Determine the (X, Y) coordinate at the center of the cell enclosing the given text.  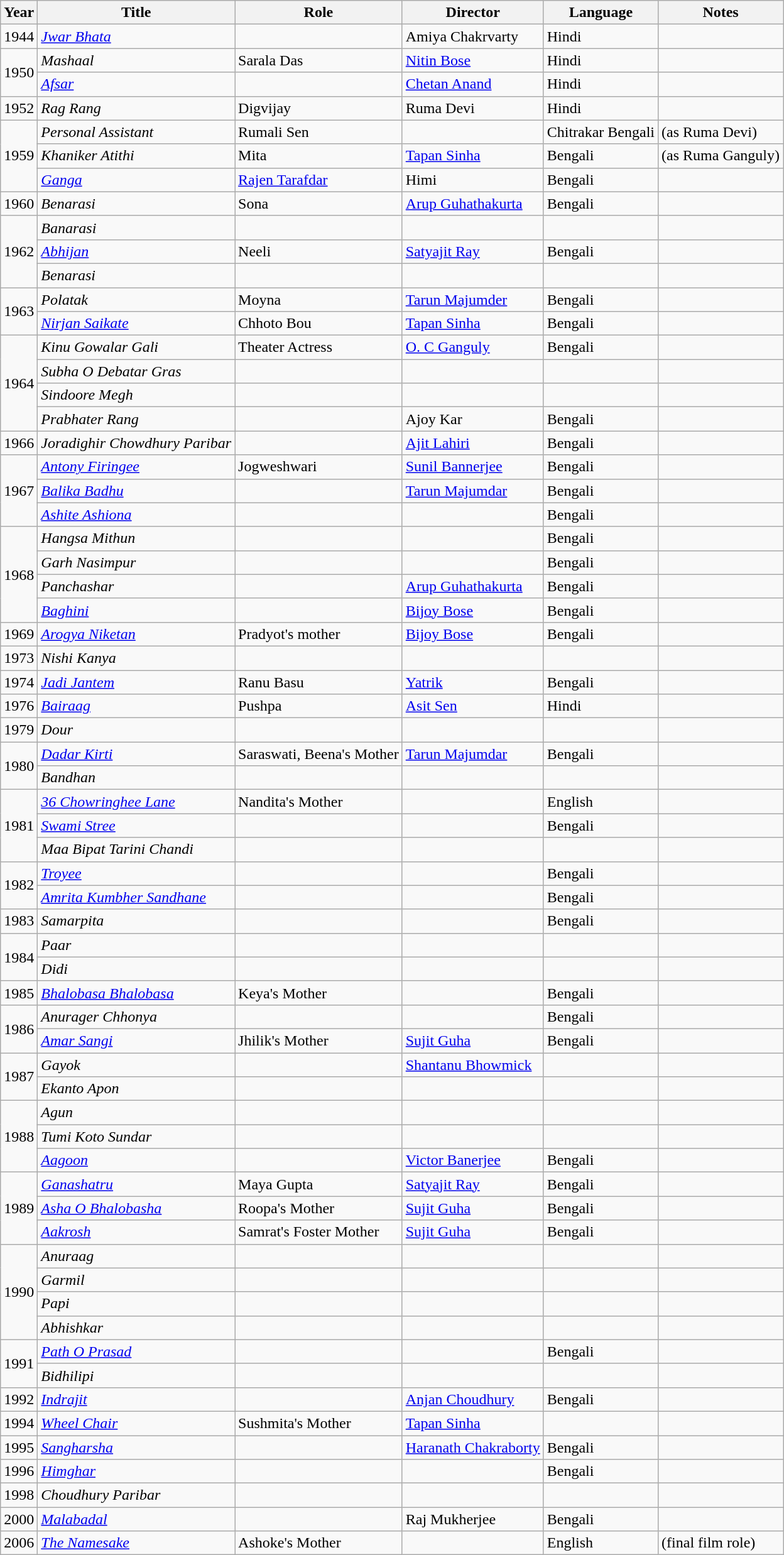
Rumali Sen (319, 132)
Aagoon (136, 1160)
Title (136, 13)
Garh Nasimpur (136, 562)
Subha O Debatar Gras (136, 371)
Dadar Kirti (136, 754)
Malabadal (136, 1519)
Swami Stree (136, 826)
Jadi Jantem (136, 682)
Amiya Chakrvarty (472, 36)
Path O Prasad (136, 1351)
Wheel Chair (136, 1423)
1998 (19, 1495)
Anjan Choudhury (472, 1399)
Mashaal (136, 60)
Neeli (319, 251)
1986 (19, 1028)
1982 (19, 885)
Personal Assistant (136, 132)
1983 (19, 921)
Himghar (136, 1471)
Ranu Basu (319, 682)
2000 (19, 1519)
Sarala Das (319, 60)
Jogweshwari (319, 467)
1944 (19, 36)
(final film role) (721, 1543)
Yatrik (472, 682)
1959 (19, 156)
1994 (19, 1423)
Maya Gupta (319, 1184)
Raj Mukherjee (472, 1519)
1974 (19, 682)
1950 (19, 72)
Samarpita (136, 921)
1963 (19, 312)
(as Ruma Ganguly) (721, 156)
1969 (19, 634)
Nandita's Mother (319, 802)
Shantanu Bhowmick (472, 1065)
Abhishkar (136, 1328)
Samrat's Foster Mother (319, 1232)
1991 (19, 1363)
1995 (19, 1447)
Director (472, 13)
Banarasi (136, 227)
Bandhan (136, 778)
Prabhater Rang (136, 419)
Sunil Bannerjee (472, 467)
Garmil (136, 1280)
Gayok (136, 1065)
1964 (19, 383)
1988 (19, 1137)
Hangsa Mithun (136, 538)
Pushpa (319, 706)
Haranath Chakraborty (472, 1447)
Papi (136, 1304)
Chetan Anand (472, 84)
1966 (19, 443)
Notes (721, 13)
O. C Ganguly (472, 347)
Aakrosh (136, 1232)
Roopa's Mother (319, 1208)
1967 (19, 491)
Saraswati, Beena's Mother (319, 754)
The Namesake (136, 1543)
Troyee (136, 873)
Panchashar (136, 586)
Joradighir Chowdhury Paribar (136, 443)
Amar Sangi (136, 1040)
1981 (19, 826)
Asha O Bhalobasha (136, 1208)
2006 (19, 1543)
1973 (19, 658)
1984 (19, 957)
Chhoto Bou (319, 324)
Year (19, 13)
Afsar (136, 84)
1962 (19, 251)
Maa Bipat Tarini Chandi (136, 849)
1980 (19, 766)
Ashoke's Mother (319, 1543)
Polatak (136, 300)
1979 (19, 730)
Ekanto Apon (136, 1089)
Amrita Kumbher Sandhane (136, 897)
Ruma Devi (472, 108)
1996 (19, 1471)
1952 (19, 108)
Digvijay (319, 108)
1960 (19, 204)
1990 (19, 1292)
Tarun Majumder (472, 300)
Balika Badhu (136, 491)
Nirjan Saikate (136, 324)
Abhijan (136, 251)
Bairaag (136, 706)
1989 (19, 1208)
Victor Banerjee (472, 1160)
Agun (136, 1113)
Tumi Koto Sundar (136, 1137)
Chitrakar Bengali (601, 132)
Ganga (136, 180)
Antony Firingee (136, 467)
Didi (136, 969)
Himi (472, 180)
Language (601, 13)
1992 (19, 1399)
Jwar Bhata (136, 36)
Ajit Lahiri (472, 443)
Sangharsha (136, 1447)
Keya's Mother (319, 993)
Pradyot's mother (319, 634)
Moyna (319, 300)
Jhilik's Mother (319, 1040)
Baghini (136, 610)
Anurager Chhonya (136, 1017)
1976 (19, 706)
Khaniker Atithi (136, 156)
Sona (319, 204)
Ashite Ashiona (136, 515)
Ajoy Kar (472, 419)
Sindoore Megh (136, 395)
Mita (319, 156)
Rajen Tarafdar (319, 180)
Anuraag (136, 1256)
Indrajit (136, 1399)
Dour (136, 730)
Nitin Bose (472, 60)
Asit Sen (472, 706)
Role (319, 13)
Bhalobasa Bhalobasa (136, 993)
Arogya Niketan (136, 634)
Bidhilipi (136, 1375)
Theater Actress (319, 347)
Ganashatru (136, 1184)
Choudhury Paribar (136, 1495)
1968 (19, 574)
1987 (19, 1077)
1985 (19, 993)
Paar (136, 945)
(as Ruma Devi) (721, 132)
Sushmita's Mother (319, 1423)
Rag Rang (136, 108)
36 Chowringhee Lane (136, 802)
Nishi Kanya (136, 658)
Kinu Gowalar Gali (136, 347)
